Scan for the cell matching the given text and deliver its (x, y) coordinate at center. 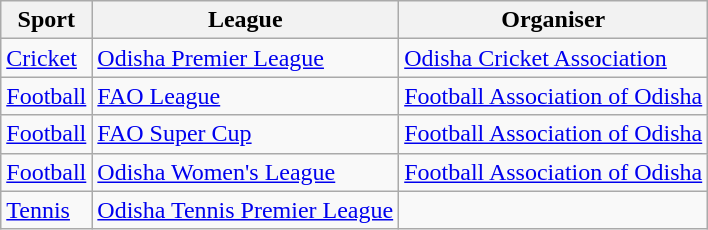
Odisha Premier League (246, 58)
Sport (46, 20)
FAO Super Cup (246, 134)
Odisha Tennis Premier League (246, 210)
Organiser (554, 20)
FAO League (246, 96)
Odisha Women's League (246, 172)
Tennis (46, 210)
League (246, 20)
Odisha Cricket Association (554, 58)
Cricket (46, 58)
